Provide the [X, Y] coordinate of the cell's center where the given text is located.  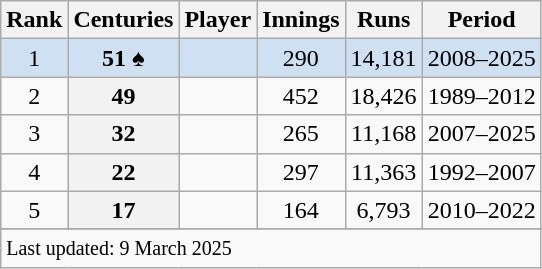
1989–2012 [482, 96]
164 [301, 210]
1 [34, 58]
1992–2007 [482, 172]
2010–2022 [482, 210]
6,793 [384, 210]
Period [482, 20]
14,181 [384, 58]
49 [124, 96]
4 [34, 172]
11,168 [384, 134]
297 [301, 172]
11,363 [384, 172]
Player [218, 20]
3 [34, 134]
Innings [301, 20]
Runs [384, 20]
2008–2025 [482, 58]
51 ♠ [124, 58]
452 [301, 96]
22 [124, 172]
2 [34, 96]
2007–2025 [482, 134]
Rank [34, 20]
Centuries [124, 20]
32 [124, 134]
18,426 [384, 96]
290 [301, 58]
Last updated: 9 March 2025 [271, 248]
265 [301, 134]
17 [124, 210]
5 [34, 210]
